Determine the (x, y) coordinate at the center of the cell enclosing the given text.  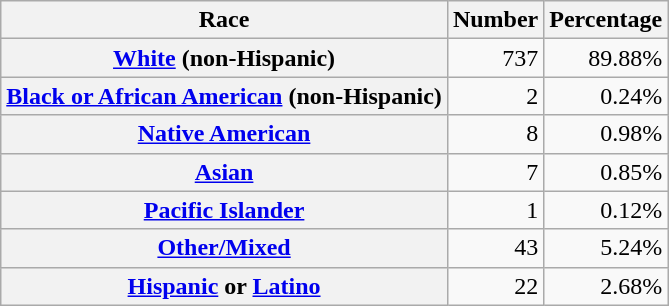
89.88% (606, 58)
Asian (224, 172)
Percentage (606, 20)
22 (495, 286)
1 (495, 210)
0.12% (606, 210)
White (non-Hispanic) (224, 58)
0.24% (606, 96)
0.85% (606, 172)
2.68% (606, 286)
43 (495, 248)
Black or African American (non-Hispanic) (224, 96)
Native American (224, 134)
737 (495, 58)
0.98% (606, 134)
5.24% (606, 248)
Race (224, 20)
Other/Mixed (224, 248)
7 (495, 172)
Number (495, 20)
Hispanic or Latino (224, 286)
8 (495, 134)
Pacific Islander (224, 210)
2 (495, 96)
